Find where the given text appears and provide that cell's center as (x, y) coordinate. 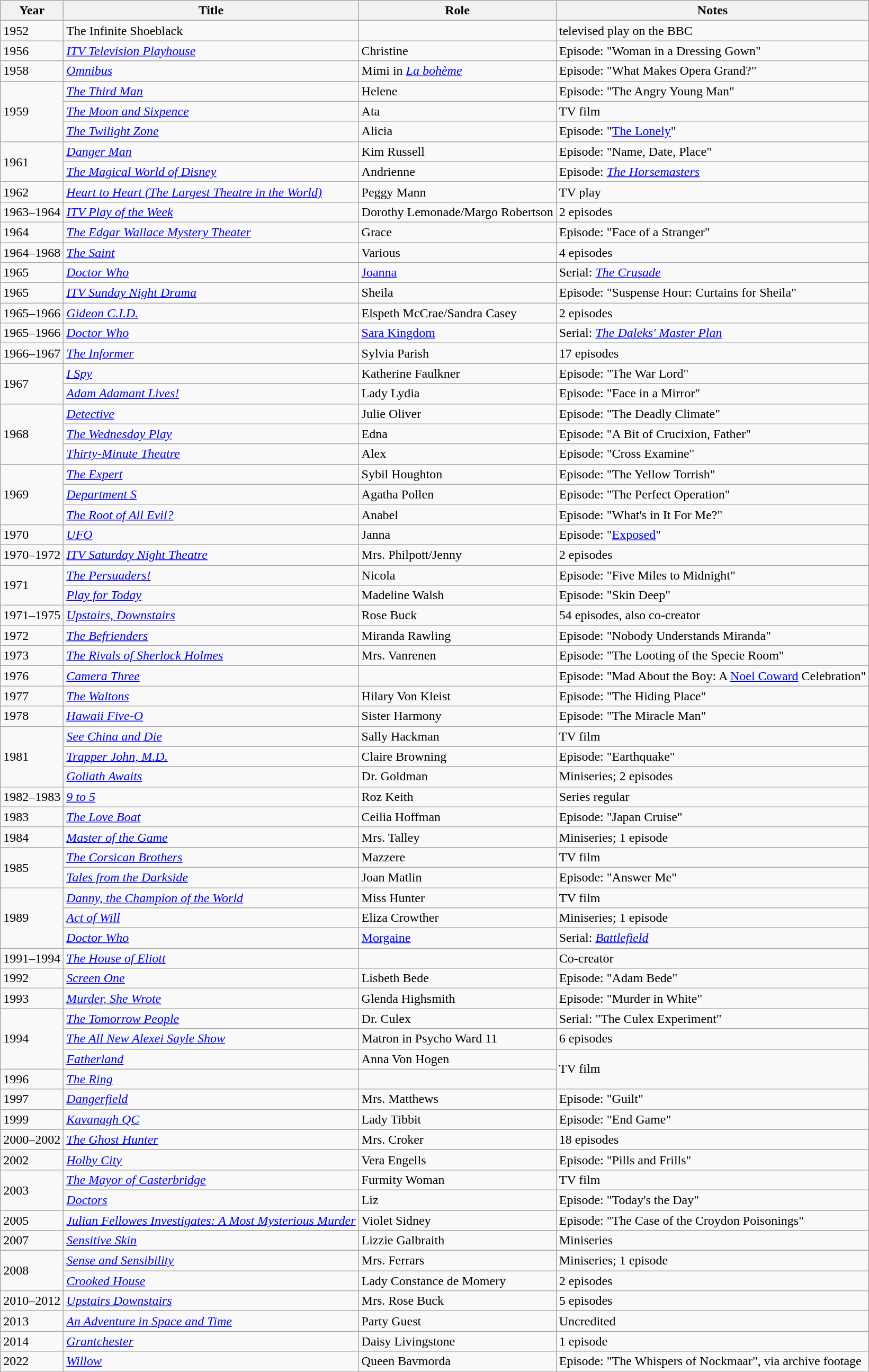
Elspeth McCrae/Sandra Casey (458, 313)
Dr. Goldman (458, 777)
Episode: "The Lonely" (713, 131)
Mazzere (458, 857)
1989 (32, 918)
Vera Engells (458, 1160)
Agatha Pollen (458, 494)
Joan Matlin (458, 877)
Episode: "Exposed" (713, 534)
Act of Will (211, 918)
1999 (32, 1119)
2010–2012 (32, 1301)
The Root of All Evil? (211, 514)
2008 (32, 1271)
1958 (32, 71)
Mrs. Rose Buck (458, 1301)
Doctors (211, 1200)
The Saint (211, 253)
Sylvia Parish (458, 353)
1963–1964 (32, 212)
2000–2002 (32, 1139)
Detective (211, 414)
2005 (32, 1220)
Episode: "The Whispers of Nockmaar", via archive footage (713, 1361)
Various (458, 253)
Heart to Heart (The Largest Theatre in the World) (211, 192)
Episode: The Horsemasters (713, 172)
1973 (32, 656)
2003 (32, 1190)
1976 (32, 676)
Alicia (458, 131)
Series regular (713, 797)
Anabel (458, 514)
Peggy Mann (458, 192)
Role (458, 11)
18 episodes (713, 1139)
4 episodes (713, 253)
Episode: "The Perfect Operation" (713, 494)
1971 (32, 585)
Episode: "Answer Me" (713, 877)
Murder, She Wrote (211, 999)
Serial: The Daleks' Master Plan (713, 333)
Christine (458, 51)
1969 (32, 494)
Year (32, 11)
Furmity Woman (458, 1180)
Andrienne (458, 172)
Department S (211, 494)
Episode: "Face of a Stranger" (713, 232)
Camera Three (211, 676)
1993 (32, 999)
Claire Browning (458, 756)
1962 (32, 192)
Lisbeth Bede (458, 978)
1959 (32, 111)
Sensitive Skin (211, 1241)
1964–1968 (32, 253)
Julian Fellowes Investigates: A Most Mysterious Murder (211, 1220)
Kavanagh QC (211, 1119)
Sheila (458, 293)
Danny, the Champion of the World (211, 898)
Episode: "The War Lord" (713, 373)
1981 (32, 756)
The Magical World of Disney (211, 172)
Mimi in La bohème (458, 71)
Hawaii Five-O (211, 716)
Lady Tibbit (458, 1119)
Sense and Sensibility (211, 1261)
1952 (32, 31)
1997 (32, 1099)
Master of the Game (211, 837)
Dr. Culex (458, 1019)
Miniseries (713, 1241)
Party Guest (458, 1321)
Sybil Houghton (458, 474)
Episode: "Japan Cruise" (713, 817)
Mrs. Ferrars (458, 1261)
Mrs. Philpott/Jenny (458, 555)
The Tomorrow People (211, 1019)
Episode: "Today's the Day" (713, 1200)
TV play (713, 192)
1992 (32, 978)
An Adventure in Space and Time (211, 1321)
Dangerfield (211, 1099)
ITV Play of the Week (211, 212)
Crooked House (211, 1281)
Sister Harmony (458, 716)
2002 (32, 1160)
The Moon and Sixpence (211, 111)
Miranda Rawling (458, 636)
Co-creator (713, 958)
Omnibus (211, 71)
2014 (32, 1341)
Play for Today (211, 595)
Willow (211, 1361)
Episode: "A Bit of Crucixion, Father" (713, 434)
The Persuaders! (211, 575)
Lizzie Galbraith (458, 1241)
Grantchester (211, 1341)
Madeline Walsh (458, 595)
Janna (458, 534)
2013 (32, 1321)
televised play on the BBC (713, 31)
Holby City (211, 1160)
Episode: "Suspense Hour: Curtains for Sheila" (713, 293)
The House of Eliott (211, 958)
Episode: "Mad About the Boy: A Noel Coward Celebration" (713, 676)
The Edgar Wallace Mystery Theater (211, 232)
Upstairs Downstairs (211, 1301)
ITV Television Playhouse (211, 51)
1971–1975 (32, 616)
1977 (32, 696)
1982–1983 (32, 797)
The Love Boat (211, 817)
ITV Saturday Night Theatre (211, 555)
Notes (713, 11)
Episode: "The Miracle Man" (713, 716)
Episode: "Cross Examine" (713, 454)
Screen One (211, 978)
1984 (32, 837)
Episode: "Skin Deep" (713, 595)
1996 (32, 1079)
1968 (32, 434)
Episode: "Pills and Frills" (713, 1160)
Katherine Faulkner (458, 373)
Uncredited (713, 1321)
1961 (32, 162)
Lady Lydia (458, 394)
1970–1972 (32, 555)
See China and Die (211, 736)
Tales from the Darkside (211, 877)
Episode: "The Looting of the Specie Room" (713, 656)
The Ghost Hunter (211, 1139)
Episode: "The Hiding Place" (713, 696)
Glenda Highsmith (458, 999)
The Mayor of Casterbridge (211, 1180)
Hilary Von Kleist (458, 696)
Episode: "The Deadly Climate" (713, 414)
1985 (32, 867)
Lady Constance de Momery (458, 1281)
Anna Von Hogen (458, 1059)
The Ring (211, 1079)
Mrs. Talley (458, 837)
The Informer (211, 353)
Episode: "Name, Date, Place" (713, 152)
Episode: "Woman in a Dressing Gown" (713, 51)
Mrs. Matthews (458, 1099)
Matron in Psycho Ward 11 (458, 1039)
The Waltons (211, 696)
ITV Sunday Night Drama (211, 293)
Episode: "Guilt" (713, 1099)
Episode: "Earthquake" (713, 756)
Serial: Battlefield (713, 938)
UFO (211, 534)
Gideon C.I.D. (211, 313)
Mrs. Croker (458, 1139)
Goliath Awaits (211, 777)
Grace (458, 232)
Alex (458, 454)
1967 (32, 384)
Joanna (458, 273)
Mrs. Vanrenen (458, 656)
Adam Adamant Lives! (211, 394)
1966–1967 (32, 353)
Episode: "What Makes Opera Grand?" (713, 71)
1956 (32, 51)
1964 (32, 232)
Thirty-Minute Theatre (211, 454)
The Infinite Shoeblack (211, 31)
Helene (458, 91)
Episode: "The Angry Young Man" (713, 91)
1972 (32, 636)
5 episodes (713, 1301)
Episode: "End Game" (713, 1119)
Title (211, 11)
The Corsican Brothers (211, 857)
54 episodes, also co-creator (713, 616)
The Third Man (211, 91)
Episode: "The Yellow Torrish" (713, 474)
17 episodes (713, 353)
The All New Alexei Sayle Show (211, 1039)
Episode: "Five Miles to Midnight" (713, 575)
Episode: "Murder in White" (713, 999)
Roz Keith (458, 797)
Nicola (458, 575)
Serial: The Crusade (713, 273)
Violet Sidney (458, 1220)
Liz (458, 1200)
2022 (32, 1361)
1983 (32, 817)
1994 (32, 1039)
Morgaine (458, 938)
2007 (32, 1241)
Kim Russell (458, 152)
Sara Kingdom (458, 333)
Queen Bavmorda (458, 1361)
Eliza Crowther (458, 918)
Miniseries; 2 episodes (713, 777)
Episode: "The Case of the Croydon Poisonings" (713, 1220)
The Befrienders (211, 636)
1 episode (713, 1341)
Ceilia Hoffman (458, 817)
Danger Man (211, 152)
Fatherland (211, 1059)
The Expert (211, 474)
Edna (458, 434)
The Rivals of Sherlock Holmes (211, 656)
Upstairs, Downstairs (211, 616)
Episode: "Face in a Mirror" (713, 394)
Miss Hunter (458, 898)
9 to 5 (211, 797)
Episode: "What's in It For Me?" (713, 514)
6 episodes (713, 1039)
1978 (32, 716)
Episode: "Adam Bede" (713, 978)
The Twilight Zone (211, 131)
1991–1994 (32, 958)
1970 (32, 534)
Ata (458, 111)
Episode: "Nobody Understands Miranda" (713, 636)
Dorothy Lemonade/Margo Robertson (458, 212)
I Spy (211, 373)
Rose Buck (458, 616)
Trapper John, M.D. (211, 756)
Serial: "The Culex Experiment" (713, 1019)
The Wednesday Play (211, 434)
Daisy Livingstone (458, 1341)
Julie Oliver (458, 414)
Sally Hackman (458, 736)
